For the text-containing cell, return its midpoint in [X, Y] coordinate format. 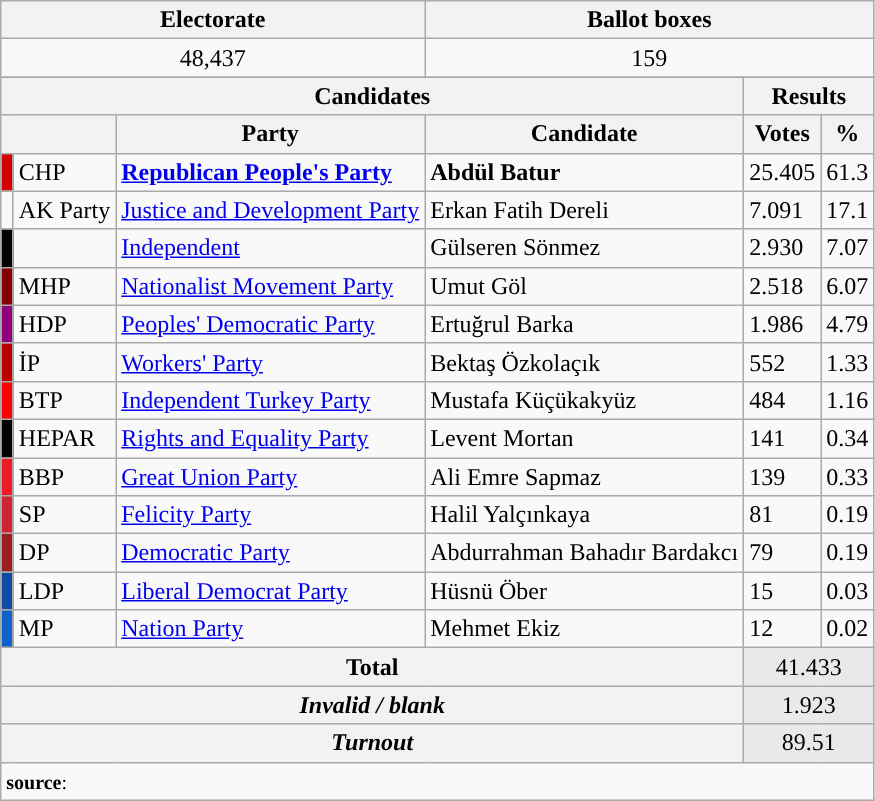
BTP [64, 400]
17.1 [848, 210]
7.091 [782, 210]
Justice and Development Party [270, 210]
Democratic Party [270, 553]
HDP [64, 324]
CHP [64, 172]
% [848, 134]
Bektaş Özkolaçık [584, 362]
Republican People's Party [270, 172]
Erkan Fatih Dereli [584, 210]
Ertuğrul Barka [584, 324]
Workers' Party [270, 362]
48,437 [213, 58]
MHP [64, 286]
Great Union Party [270, 477]
Rights and Equality Party [270, 438]
HEPAR [64, 438]
2.518 [782, 286]
Umut Göl [584, 286]
Votes [782, 134]
Peoples' Democratic Party [270, 324]
Hüsnü Öber [584, 591]
484 [782, 400]
Nation Party [270, 629]
DP [64, 553]
0.33 [848, 477]
Gülseren Sönmez [584, 248]
1.16 [848, 400]
Abdurrahman Bahadır Bardakcı [584, 553]
0.02 [848, 629]
Liberal Democrat Party [270, 591]
MP [64, 629]
Nationalist Movement Party [270, 286]
Levent Mortan [584, 438]
Total [372, 667]
1.923 [809, 705]
Halil Yalçınkaya [584, 515]
Felicity Party [270, 515]
61.3 [848, 172]
Mehmet Ekiz [584, 629]
15 [782, 591]
Party [270, 134]
1.33 [848, 362]
Mustafa Küçükakyüz [584, 400]
Ali Emre Sapmaz [584, 477]
1.986 [782, 324]
Abdül Batur [584, 172]
6.07 [848, 286]
source: [438, 781]
139 [782, 477]
159 [650, 58]
AK Party [64, 210]
4.79 [848, 324]
Invalid / blank [372, 705]
Electorate [213, 20]
7.07 [848, 248]
Results [809, 96]
Turnout [372, 743]
LDP [64, 591]
552 [782, 362]
Candidate [584, 134]
Independent [270, 248]
İP [64, 362]
12 [782, 629]
141 [782, 438]
79 [782, 553]
Ballot boxes [650, 20]
0.34 [848, 438]
BBP [64, 477]
25.405 [782, 172]
89.51 [809, 743]
41.433 [809, 667]
Independent Turkey Party [270, 400]
Candidates [372, 96]
2.930 [782, 248]
81 [782, 515]
SP [64, 515]
0.03 [848, 591]
